Search for the cell housing the specified text and yield its (X, Y) center coordinate. 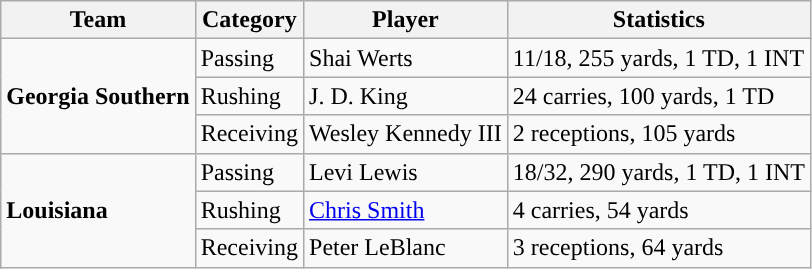
Georgia Southern (98, 96)
Category (249, 20)
Wesley Kennedy III (406, 134)
18/32, 290 yards, 1 TD, 1 INT (658, 172)
Levi Lewis (406, 172)
3 receptions, 64 yards (658, 248)
Statistics (658, 20)
Louisiana (98, 210)
2 receptions, 105 yards (658, 134)
11/18, 255 yards, 1 TD, 1 INT (658, 58)
J. D. King (406, 96)
Peter LeBlanc (406, 248)
Chris Smith (406, 210)
Player (406, 20)
4 carries, 54 yards (658, 210)
Shai Werts (406, 58)
Team (98, 20)
24 carries, 100 yards, 1 TD (658, 96)
